From the cell containing the given text, extract its center point as (X, Y) coordinate. 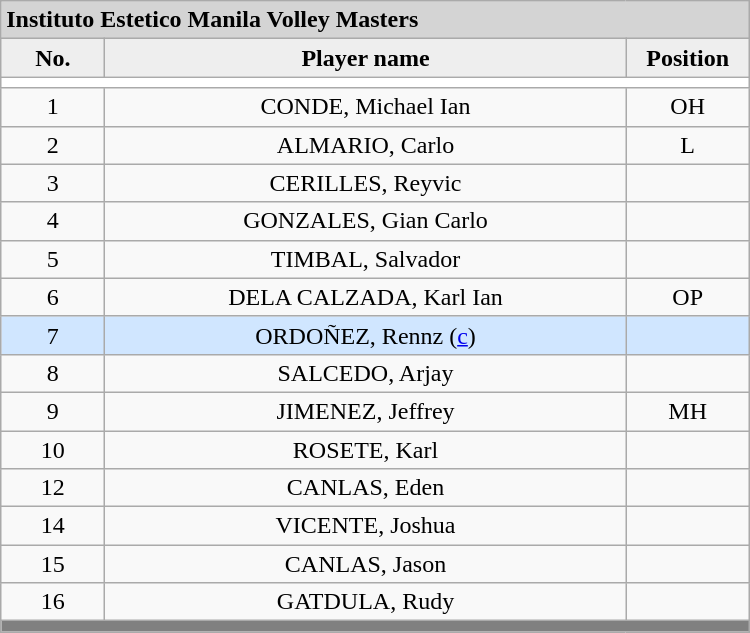
3 (53, 183)
CANLAS, Jason (366, 564)
L (688, 145)
GATDULA, Rudy (366, 602)
Position (688, 58)
SALCEDO, Arjay (366, 373)
MH (688, 411)
ORDOÑEZ, Rennz (c) (366, 335)
Instituto Estetico Manila Volley Masters (375, 20)
10 (53, 449)
CONDE, Michael Ian (366, 107)
4 (53, 221)
12 (53, 488)
Player name (366, 58)
ALMARIO, Carlo (366, 145)
15 (53, 564)
CANLAS, Eden (366, 488)
DELA CALZADA, Karl Ian (366, 297)
9 (53, 411)
OP (688, 297)
JIMENEZ, Jeffrey (366, 411)
16 (53, 602)
1 (53, 107)
2 (53, 145)
ROSETE, Karl (366, 449)
6 (53, 297)
VICENTE, Joshua (366, 526)
OH (688, 107)
7 (53, 335)
14 (53, 526)
TIMBAL, Salvador (366, 259)
GONZALES, Gian Carlo (366, 221)
8 (53, 373)
CERILLES, Reyvic (366, 183)
5 (53, 259)
No. (53, 58)
